For the text-containing cell, return its midpoint in (x, y) coordinate format. 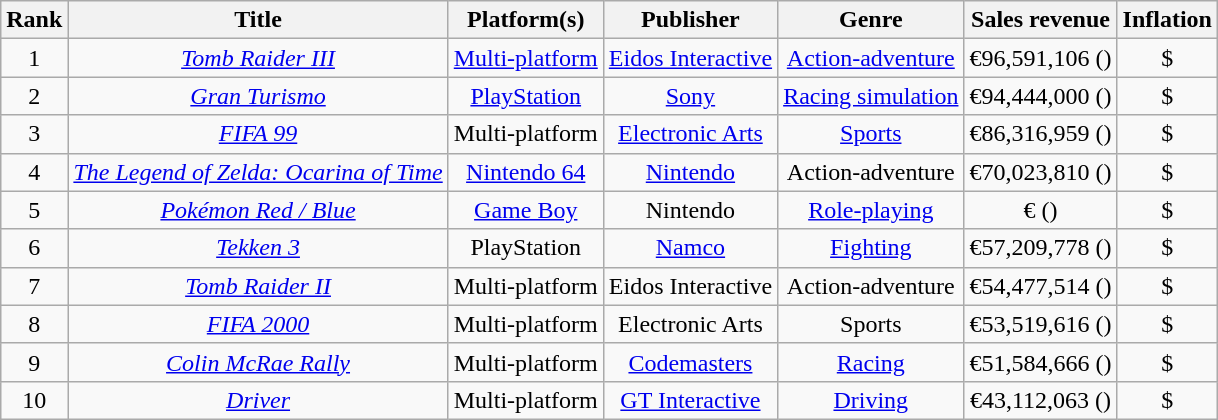
Driver (258, 400)
Racing simulation (871, 96)
Tekken 3 (258, 248)
Namco (690, 248)
4 (34, 172)
The Legend of Zelda: Ocarina of Time (258, 172)
Racing (871, 362)
3 (34, 134)
FIFA 99 (258, 134)
Game Boy (526, 210)
€51,584,666 () (1040, 362)
Genre (871, 20)
Driving (871, 400)
9 (34, 362)
€53,519,616 () (1040, 324)
Publisher (690, 20)
€94,444,000 () (1040, 96)
€86,316,959 () (1040, 134)
FIFA 2000 (258, 324)
Platform(s) (526, 20)
Gran Turismo (258, 96)
€57,209,778 () (1040, 248)
€96,591,106 () (1040, 58)
10 (34, 400)
Inflation (1167, 20)
2 (34, 96)
5 (34, 210)
Codemasters (690, 362)
Sales revenue (1040, 20)
€70,023,810 () (1040, 172)
Sony (690, 96)
Pokémon Red / Blue (258, 210)
€ () (1040, 210)
8 (34, 324)
6 (34, 248)
GT Interactive (690, 400)
Tomb Raider II (258, 286)
Role-playing (871, 210)
€54,477,514 () (1040, 286)
1 (34, 58)
Tomb Raider III (258, 58)
Colin McRae Rally (258, 362)
€43,112,063 () (1040, 400)
Nintendo 64 (526, 172)
7 (34, 286)
Rank (34, 20)
Fighting (871, 248)
Title (258, 20)
